Provide the (x, y) coordinate of the cell's center where the given text is located.  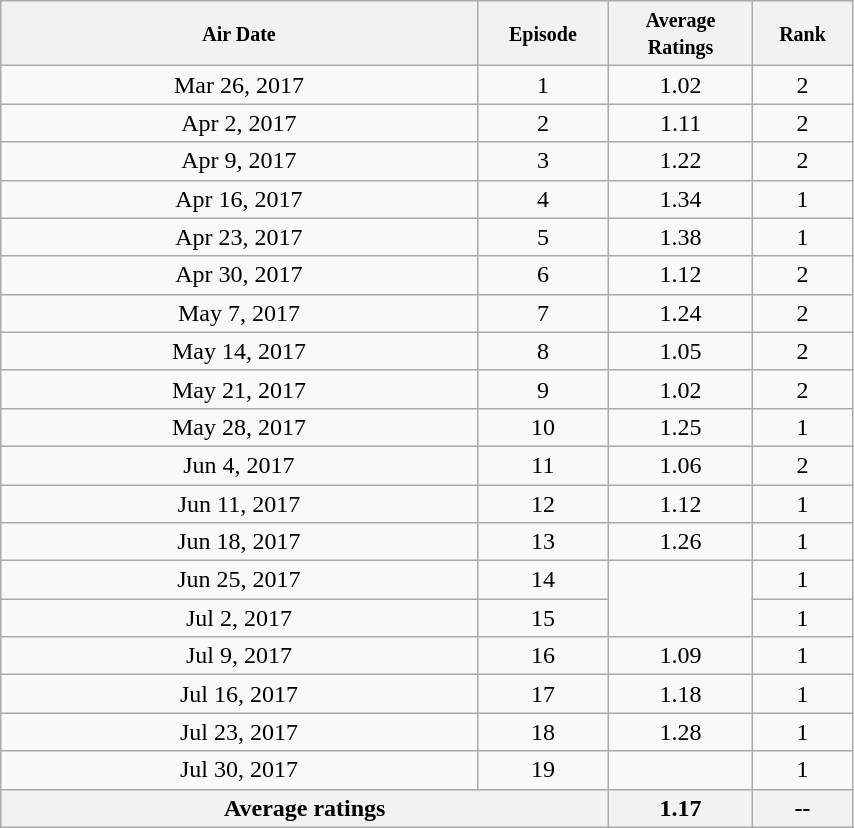
Episode (543, 34)
May 7, 2017 (239, 313)
Jul 16, 2017 (239, 694)
1.17 (681, 808)
1.25 (681, 427)
1.06 (681, 465)
1.26 (681, 542)
19 (543, 770)
12 (543, 503)
Apr 2, 2017 (239, 123)
Air Date (239, 34)
1.22 (681, 161)
8 (543, 351)
1.11 (681, 123)
17 (543, 694)
Rank (803, 34)
15 (543, 618)
May 28, 2017 (239, 427)
4 (543, 199)
1.18 (681, 694)
6 (543, 275)
Jul 2, 2017 (239, 618)
Apr 9, 2017 (239, 161)
Jul 9, 2017 (239, 656)
Jul 23, 2017 (239, 732)
Apr 16, 2017 (239, 199)
1.09 (681, 656)
16 (543, 656)
-- (803, 808)
Jun 11, 2017 (239, 503)
1.38 (681, 237)
Average Ratings (681, 34)
1.34 (681, 199)
13 (543, 542)
1.28 (681, 732)
Average ratings (305, 808)
10 (543, 427)
14 (543, 580)
18 (543, 732)
Mar 26, 2017 (239, 85)
Jun 18, 2017 (239, 542)
Apr 30, 2017 (239, 275)
Jul 30, 2017 (239, 770)
1.24 (681, 313)
1.05 (681, 351)
5 (543, 237)
Apr 23, 2017 (239, 237)
11 (543, 465)
Jun 25, 2017 (239, 580)
9 (543, 389)
May 21, 2017 (239, 389)
Jun 4, 2017 (239, 465)
7 (543, 313)
3 (543, 161)
May 14, 2017 (239, 351)
